Provide the (x, y) coordinate of the cell's center where the given text is located.  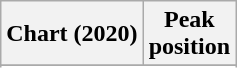
Peakposition (189, 34)
Chart (2020) (72, 34)
